Detect which cell encompasses the target text, then output its (X, Y) center coordinate. 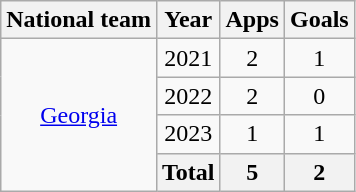
5 (252, 172)
2022 (188, 96)
Apps (252, 20)
2021 (188, 58)
Goals (319, 20)
Georgia (79, 115)
Total (188, 172)
2023 (188, 134)
National team (79, 20)
Year (188, 20)
0 (319, 96)
